Identify which cell holds the provided text, then report its [X, Y] central coordinate. 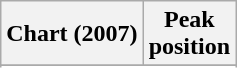
Chart (2007) [72, 34]
Peakposition [189, 34]
